Provide the (x, y) coordinate of the cell's center where the given text is located.  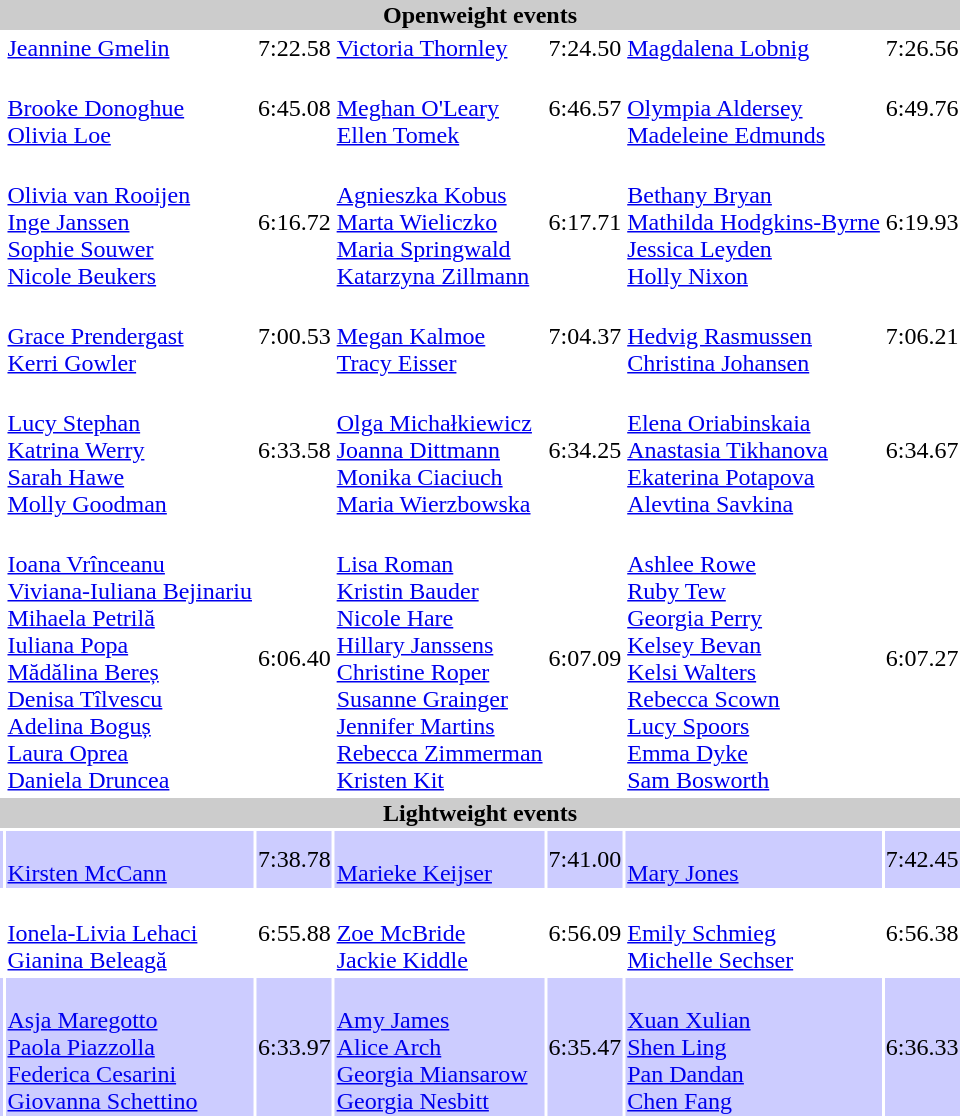
Marieke Keijser (440, 860)
7:24.50 (585, 48)
6:07.27 (922, 658)
6:06.40 (294, 658)
Olga MichałkiewiczJoanna DittmannMonika CiaciuchMaria Wierzbowska (440, 450)
6:34.67 (922, 450)
6:55.88 (294, 933)
Magdalena Lobnig (754, 48)
Elena OriabinskaiaAnastasia TikhanovaEkaterina PotapovaAlevtina Savkina (754, 450)
7:41.00 (585, 860)
Grace PrendergastKerri Gowler (130, 336)
7:00.53 (294, 336)
Meghan O'LearyEllen Tomek (440, 108)
6:56.38 (922, 933)
Kirsten McCann (130, 860)
Brooke DonoghueOlivia Loe (130, 108)
Lisa RomanKristin BauderNicole HareHillary JanssensChristine RoperSusanne GraingerJennifer MartinsRebecca ZimmermanKristen Kit (440, 658)
6:56.09 (585, 933)
7:04.37 (585, 336)
6:46.57 (585, 108)
Ioana VrînceanuViviana-Iuliana BejinariuMihaela PetrilăIuliana PopaMădălina BereșDenisa TîlvescuAdelina BogușLaura OpreaDaniela Druncea (130, 658)
6:45.08 (294, 108)
7:26.56 (922, 48)
Megan KalmoeTracy Eisser (440, 336)
6:19.93 (922, 222)
Ashlee RoweRuby TewGeorgia PerryKelsey BevanKelsi WaltersRebecca ScownLucy SpoorsEmma DykeSam Bosworth (754, 658)
6:07.09 (585, 658)
6:49.76 (922, 108)
Olivia van RooijenInge JanssenSophie SouwerNicole Beukers (130, 222)
Olympia AlderseyMadeleine Edmunds (754, 108)
6:34.25 (585, 450)
Emily SchmiegMichelle Sechser (754, 933)
Asja MaregottoPaola PiazzollaFederica CesariniGiovanna Schettino (130, 1047)
6:33.97 (294, 1047)
Amy JamesAlice ArchGeorgia MiansarowGeorgia Nesbitt (440, 1047)
7:22.58 (294, 48)
Jeannine Gmelin (130, 48)
6:36.33 (922, 1047)
Openweight events (480, 15)
7:38.78 (294, 860)
Mary Jones (754, 860)
Ionela-Livia LehaciGianina Beleagă (130, 933)
7:06.21 (922, 336)
Lucy StephanKatrina WerrySarah HaweMolly Goodman (130, 450)
6:16.72 (294, 222)
Agnieszka KobusMarta WieliczkoMaria SpringwaldKatarzyna Zillmann (440, 222)
Hedvig RasmussenChristina Johansen (754, 336)
6:33.58 (294, 450)
6:35.47 (585, 1047)
Victoria Thornley (440, 48)
Lightweight events (480, 813)
Xuan XulianShen LingPan DandanChen Fang (754, 1047)
7:42.45 (922, 860)
Bethany BryanMathilda Hodgkins-ByrneJessica LeydenHolly Nixon (754, 222)
Zoe McBrideJackie Kiddle (440, 933)
6:17.71 (585, 222)
